Pinpoint the cell where the given text exists, returning its (x, y) midpoint coordinate. 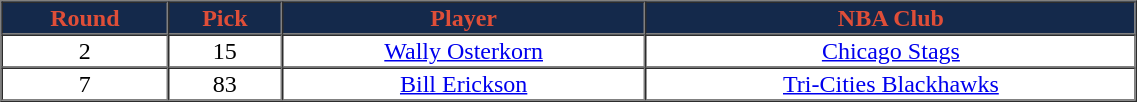
Player (464, 18)
NBA Club (891, 18)
83 (224, 84)
15 (224, 50)
2 (86, 50)
Round (86, 18)
Pick (224, 18)
Chicago Stags (891, 50)
Tri-Cities Blackhawks (891, 84)
Wally Osterkorn (464, 50)
Bill Erickson (464, 84)
7 (86, 84)
